Provide the (x, y) coordinate of the cell's center where the given text is located.  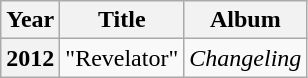
Year (30, 20)
Changeling (246, 58)
Album (246, 20)
"Revelator" (122, 58)
Title (122, 20)
2012 (30, 58)
